Return [x, y] of the center of cell containing provided text 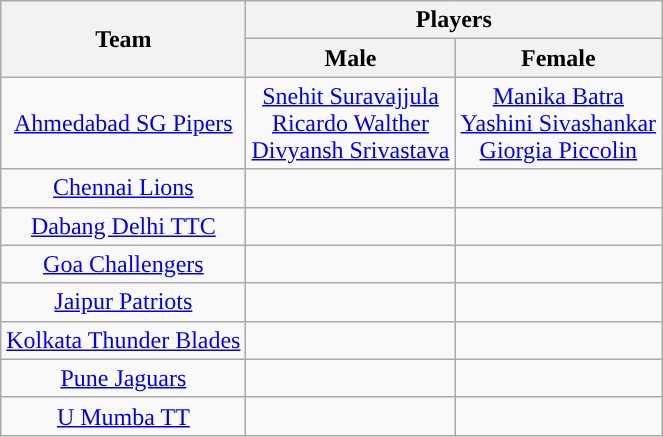
Snehit Suravajjula Ricardo Walther Divyansh Srivastava [350, 123]
Pune Jaguars [124, 378]
Goa Challengers [124, 264]
Male [350, 58]
Dabang Delhi TTC [124, 226]
Kolkata Thunder Blades [124, 340]
Manika Batra Yashini Sivashankar Giorgia Piccolin [558, 123]
Team [124, 39]
Female [558, 58]
Players [454, 20]
Ahmedabad SG Pipers [124, 123]
U Mumba TT [124, 416]
Chennai Lions [124, 188]
Jaipur Patriots [124, 302]
